Return (X, Y) of the center of cell containing provided text 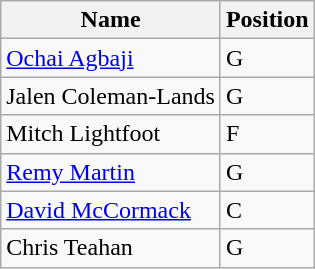
C (267, 210)
Chris Teahan (111, 248)
Position (267, 20)
Mitch Lightfoot (111, 134)
Ochai Agbaji (111, 58)
David McCormack (111, 210)
F (267, 134)
Jalen Coleman-Lands (111, 96)
Name (111, 20)
Remy Martin (111, 172)
